From the cell containing the given text, extract its center point as [x, y] coordinate. 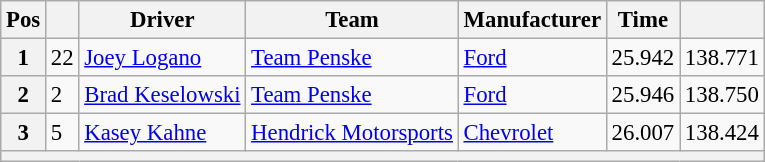
Hendrick Motorsports [352, 133]
25.946 [642, 95]
Pos [24, 20]
Kasey Kahne [162, 133]
138.771 [722, 58]
Team [352, 20]
Brad Keselowski [162, 95]
Manufacturer [532, 20]
Chevrolet [532, 133]
Joey Logano [162, 58]
22 [62, 58]
5 [62, 133]
1 [24, 58]
Time [642, 20]
25.942 [642, 58]
3 [24, 133]
26.007 [642, 133]
Driver [162, 20]
138.750 [722, 95]
138.424 [722, 133]
